Capture the cell that displays the provided text and extract its (x, y) central coordinate. 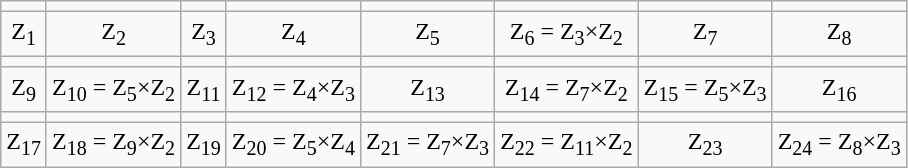
Z4 (293, 34)
Z21 = Z7×Z3 (427, 145)
Z23 (705, 145)
Z14 = Z7×Z2 (566, 89)
Z18 = Z9×Z2 (113, 145)
Z10 = Z5×Z2 (113, 89)
Z7 (705, 34)
Z11 (204, 89)
Z19 (204, 145)
Z5 (427, 34)
Z12 = Z4×Z3 (293, 89)
Z15 = Z5×Z3 (705, 89)
Z8 (839, 34)
Z9 (24, 89)
Z2 (113, 34)
Z16 (839, 89)
Z24 = Z8×Z3 (839, 145)
Z17 (24, 145)
Z6 = Z3×Z2 (566, 34)
Z20 = Z5×Z4 (293, 145)
Z1 (24, 34)
Z3 (204, 34)
Z13 (427, 89)
Z22 = Z11×Z2 (566, 145)
